Scan for the cell matching the given text and deliver its [x, y] coordinate at center. 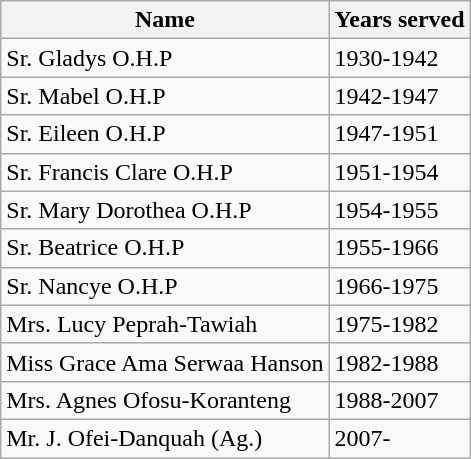
Sr. Gladys O.H.P [165, 58]
1975-1982 [400, 324]
Sr. Eileen O.H.P [165, 134]
Years served [400, 20]
Sr. Mabel O.H.P [165, 96]
1947-1951 [400, 134]
1951-1954 [400, 172]
1942-1947 [400, 96]
Sr. Nancye O.H.P [165, 286]
Mrs. Agnes Ofosu-Koranteng [165, 400]
Sr. Francis Clare O.H.P [165, 172]
1955-1966 [400, 248]
Sr. Mary Dorothea O.H.P [165, 210]
Mrs. Lucy Peprah-Tawiah [165, 324]
1982-1988 [400, 362]
1966-1975 [400, 286]
Name [165, 20]
1930-1942 [400, 58]
1988-2007 [400, 400]
2007- [400, 438]
Miss Grace Ama Serwaa Hanson [165, 362]
1954-1955 [400, 210]
Mr. J. Ofei-Danquah (Ag.) [165, 438]
Sr. Beatrice O.H.P [165, 248]
